Capture the cell that displays the provided text and extract its [x, y] central coordinate. 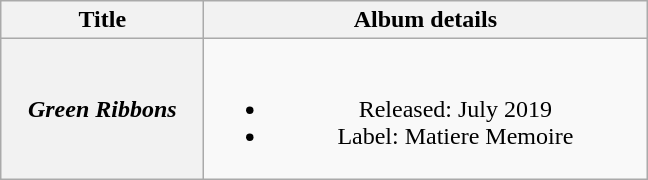
Green Ribbons [102, 109]
Released: July 2019Label: Matiere Memoire [426, 109]
Title [102, 20]
Album details [426, 20]
